Locate the cell with the specified text and output its (X, Y) center coordinate. 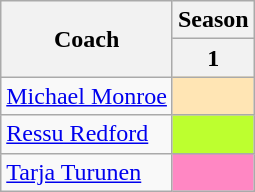
Michael Monroe (87, 96)
Tarja Turunen (87, 172)
Ressu Redford (87, 134)
Coach (87, 39)
Season (213, 20)
1 (213, 58)
